Capture the cell that displays the provided text and extract its (x, y) central coordinate. 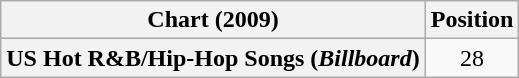
Position (472, 20)
US Hot R&B/Hip-Hop Songs (Billboard) (213, 58)
28 (472, 58)
Chart (2009) (213, 20)
